Capture the cell that displays the provided text and extract its (x, y) central coordinate. 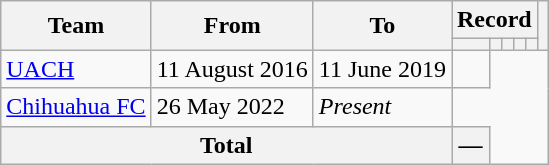
11 June 2019 (382, 69)
Total (226, 145)
26 May 2022 (232, 107)
From (232, 26)
11 August 2016 (232, 69)
Team (76, 26)
— (471, 145)
UACH (76, 69)
Present (382, 107)
Record (495, 20)
To (382, 26)
Chihuahua FC (76, 107)
